Pinpoint the cell where the given text exists, returning its [X, Y] midpoint coordinate. 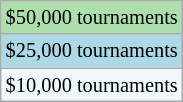
$50,000 tournaments [92, 17]
$10,000 tournaments [92, 85]
$25,000 tournaments [92, 51]
